Find where the given text appears and provide that cell's center as [x, y] coordinate. 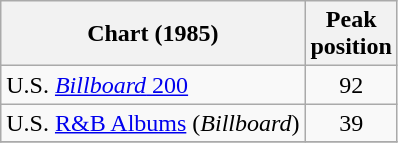
U.S. R&B Albums (Billboard) [153, 123]
Peakposition [351, 34]
39 [351, 123]
Chart (1985) [153, 34]
92 [351, 85]
U.S. Billboard 200 [153, 85]
